Return the (X, Y) coordinate for the center point of the cell that contains the specified text.  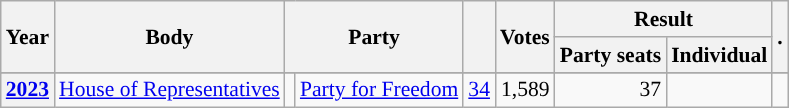
Year (28, 36)
Party seats (610, 55)
37 (610, 90)
Party for Freedom (379, 90)
Result (664, 19)
Votes (525, 36)
Individual (719, 55)
House of Representatives (170, 90)
Party (374, 36)
Body (170, 36)
2023 (28, 90)
1,589 (525, 90)
34 (479, 90)
. (780, 36)
